Detect which cell encompasses the target text, then output its (x, y) center coordinate. 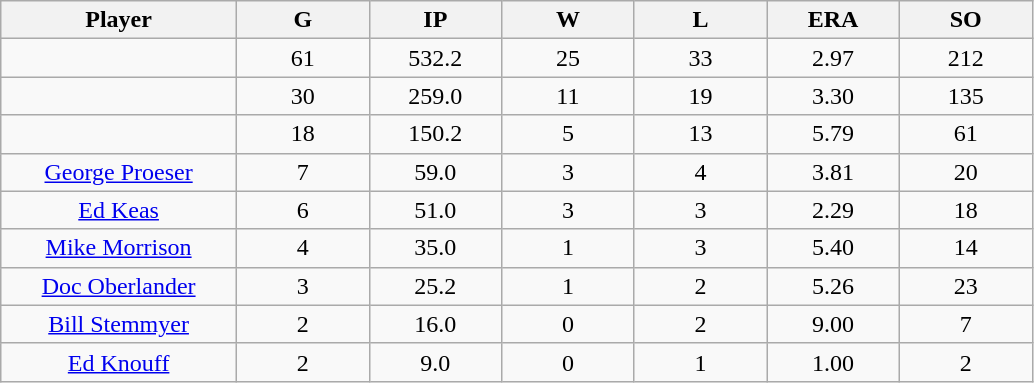
9.00 (834, 324)
5.79 (834, 134)
Bill Stemmyer (119, 324)
33 (700, 58)
9.0 (436, 362)
SO (966, 20)
16.0 (436, 324)
ERA (834, 20)
2.97 (834, 58)
3.81 (834, 172)
Ed Knouff (119, 362)
L (700, 20)
150.2 (436, 134)
Player (119, 20)
35.0 (436, 248)
5.26 (834, 286)
Mike Morrison (119, 248)
W (568, 20)
Doc Oberlander (119, 286)
2.29 (834, 210)
1.00 (834, 362)
59.0 (436, 172)
11 (568, 96)
5.40 (834, 248)
IP (436, 20)
135 (966, 96)
212 (966, 58)
25.2 (436, 286)
Ed Keas (119, 210)
G (302, 20)
23 (966, 286)
532.2 (436, 58)
14 (966, 248)
3.30 (834, 96)
6 (302, 210)
19 (700, 96)
20 (966, 172)
51.0 (436, 210)
30 (302, 96)
25 (568, 58)
259.0 (436, 96)
5 (568, 134)
13 (700, 134)
George Proeser (119, 172)
